Scan for the cell matching the given text and deliver its [x, y] coordinate at center. 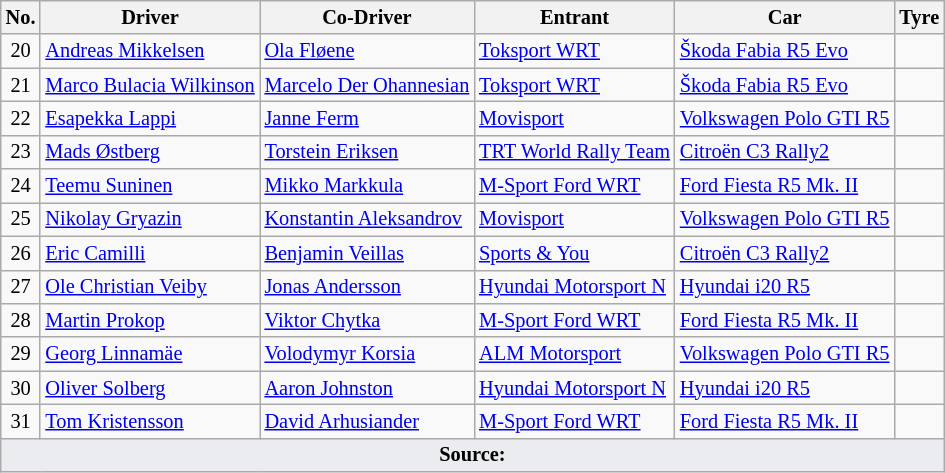
20 [21, 51]
Eric Camilli [150, 253]
Jonas Andersson [368, 287]
Driver [150, 17]
Source: [472, 455]
23 [21, 152]
Car [784, 17]
Tyre [919, 17]
Sports & You [574, 253]
Janne Ferm [368, 118]
Andreas Mikkelsen [150, 51]
Viktor Chytka [368, 320]
28 [21, 320]
Martin Prokop [150, 320]
Marco Bulacia Wilkinson [150, 85]
TRT World Rally Team [574, 152]
Co-Driver [368, 17]
Georg Linnamäe [150, 354]
21 [21, 85]
30 [21, 388]
Aaron Johnston [368, 388]
Entrant [574, 17]
Tom Kristensson [150, 421]
Torstein Eriksen [368, 152]
Esapekka Lappi [150, 118]
27 [21, 287]
Mikko Markkula [368, 186]
Ola Fløene [368, 51]
David Arhusiander [368, 421]
31 [21, 421]
Benjamin Veillas [368, 253]
No. [21, 17]
25 [21, 219]
29 [21, 354]
22 [21, 118]
Nikolay Gryazin [150, 219]
Teemu Suninen [150, 186]
Marcelo Der Ohannesian [368, 85]
Oliver Solberg [150, 388]
24 [21, 186]
ALM Motorsport [574, 354]
26 [21, 253]
Ole Christian Veiby [150, 287]
Mads Østberg [150, 152]
Konstantin Aleksandrov [368, 219]
Volodymyr Korsia [368, 354]
